Scan for the cell matching the given text and deliver its (x, y) coordinate at center. 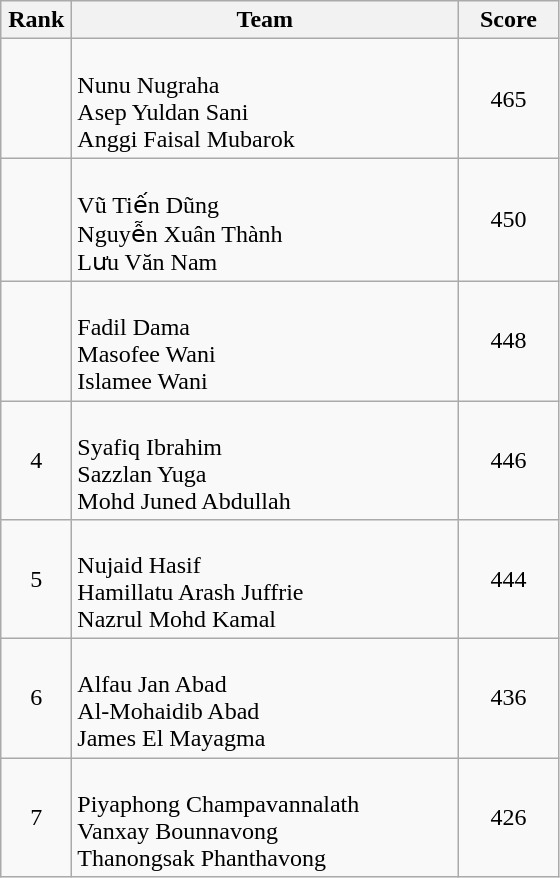
Fadil DamaMasofee WaniIslamee Wani (265, 340)
Score (508, 20)
6 (36, 698)
Vũ Tiến DũngNguyễn Xuân ThànhLưu Văn Nam (265, 220)
436 (508, 698)
444 (508, 580)
Syafiq IbrahimSazzlan YugaMohd Juned Abdullah (265, 460)
Rank (36, 20)
Piyaphong ChampavannalathVanxay BounnavongThanongsak Phanthavong (265, 818)
Team (265, 20)
Nujaid HasifHamillatu Arash JuffrieNazrul Mohd Kamal (265, 580)
450 (508, 220)
426 (508, 818)
7 (36, 818)
465 (508, 98)
Nunu NugrahaAsep Yuldan SaniAnggi Faisal Mubarok (265, 98)
448 (508, 340)
Alfau Jan AbadAl-Mohaidib AbadJames El Mayagma (265, 698)
5 (36, 580)
4 (36, 460)
446 (508, 460)
